Locate the cell with the specified text and output its (X, Y) center coordinate. 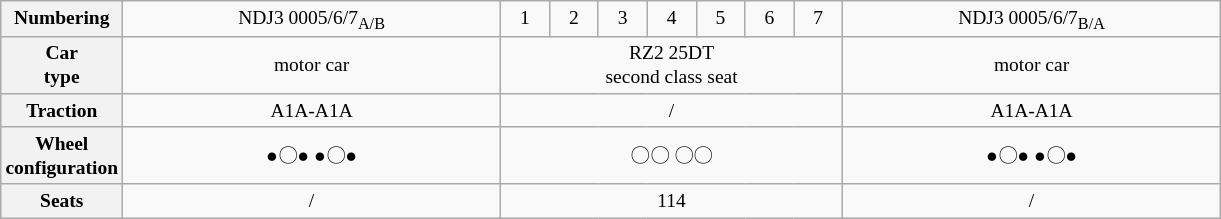
Numbering (62, 19)
NDJ3 0005/6/7B/A (1032, 19)
3 (622, 19)
RZ2 25DTsecond class seat (671, 64)
1 (524, 19)
Traction (62, 110)
Seats (62, 200)
NDJ3 0005/6/7A/B (312, 19)
Cartype (62, 64)
7 (818, 19)
6 (770, 19)
4 (672, 19)
2 (574, 19)
Wheelconfiguration (62, 156)
114 (671, 200)
5 (720, 19)
〇〇 〇〇 (671, 156)
